Extract the (x, y) coordinate from the center of the cell holding the provided text.  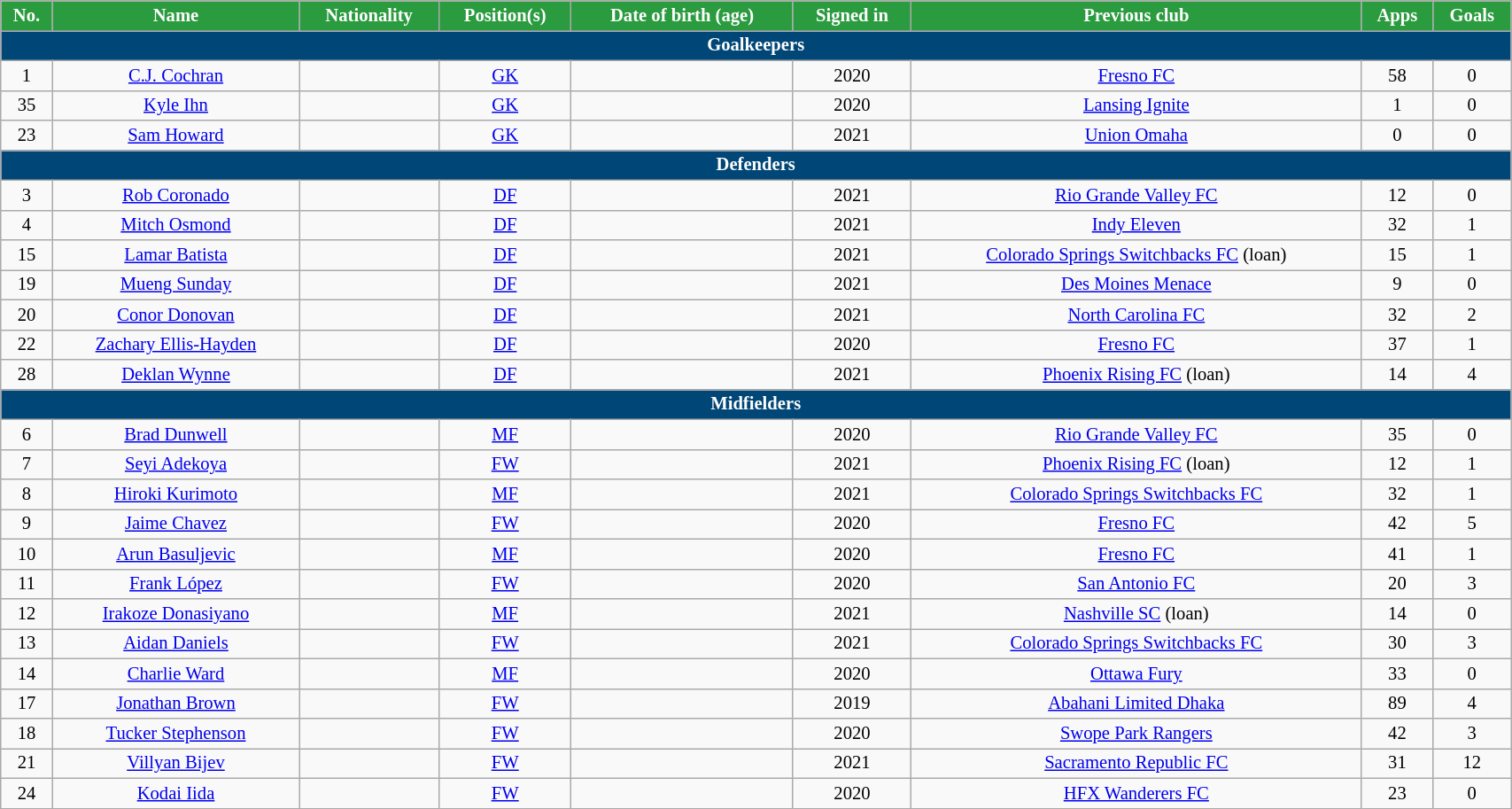
Zachary Ellis-Hayden (175, 345)
Goalkeepers (756, 45)
Tucker Stephenson (175, 733)
Apps (1398, 15)
Rob Coronado (175, 195)
Date of birth (age) (682, 15)
Previous club (1136, 15)
22 (27, 345)
Union Omaha (1136, 136)
28 (27, 375)
Lamar Batista (175, 254)
58 (1398, 75)
19 (27, 284)
Lansing Ignite (1136, 105)
Mueng Sunday (175, 284)
21 (27, 763)
7 (27, 464)
Colorado Springs Switchbacks FC (loan) (1136, 254)
11 (27, 584)
Seyi Adekoya (175, 464)
Brad Dunwell (175, 434)
Kyle Ihn (175, 105)
Hiroki Kurimoto (175, 494)
31 (1398, 763)
89 (1398, 704)
Position(s) (505, 15)
Sacramento Republic FC (1136, 763)
10 (27, 554)
5 (1472, 524)
13 (27, 643)
C.J. Cochran (175, 75)
Deklan Wynne (175, 375)
2019 (852, 704)
Ottawa Fury (1136, 673)
24 (27, 793)
Frank López (175, 584)
Irakoze Donasiyano (175, 614)
North Carolina FC (1136, 315)
Sam Howard (175, 136)
2 (1472, 315)
Villyan Bijev (175, 763)
Signed in (852, 15)
Name (175, 15)
Conor Donovan (175, 315)
No. (27, 15)
8 (27, 494)
Nashville SC (loan) (1136, 614)
San Antonio FC (1136, 584)
Arun Basuljevic (175, 554)
Jaime Chavez (175, 524)
Kodai Iida (175, 793)
Nationality (369, 15)
Goals (1472, 15)
Indy Eleven (1136, 225)
33 (1398, 673)
6 (27, 434)
18 (27, 733)
Aidan Daniels (175, 643)
Swope Park Rangers (1136, 733)
Midfielders (756, 404)
Abahani Limited Dhaka (1136, 704)
Des Moines Menace (1136, 284)
30 (1398, 643)
Charlie Ward (175, 673)
41 (1398, 554)
Jonathan Brown (175, 704)
Mitch Osmond (175, 225)
37 (1398, 345)
Defenders (756, 165)
HFX Wanderers FC (1136, 793)
17 (27, 704)
